Determine the [X, Y] coordinate at the center of the cell enclosing the given text.  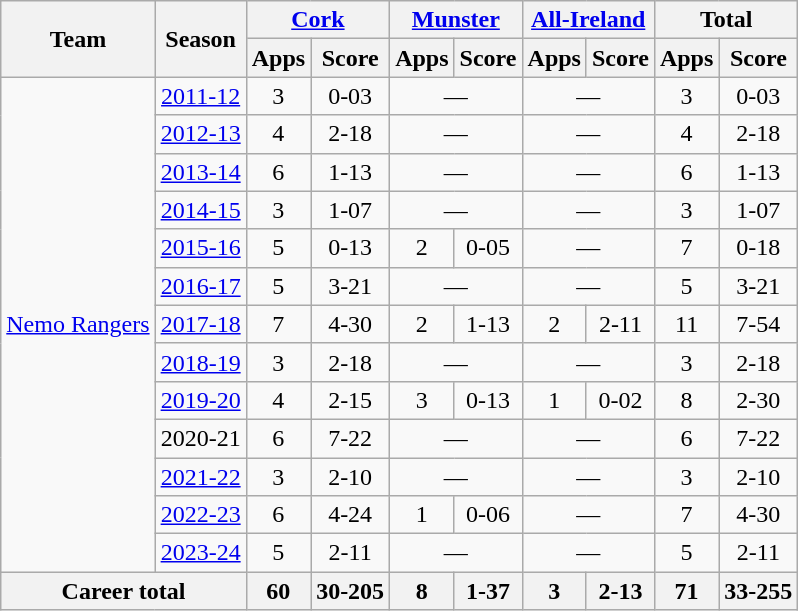
2021-22 [200, 477]
2018-19 [200, 362]
2023-24 [200, 553]
2-30 [758, 400]
71 [686, 591]
Career total [124, 591]
0-02 [620, 400]
0-06 [488, 515]
Cork [318, 20]
0-05 [488, 248]
2013-14 [200, 172]
2017-18 [200, 324]
2019-20 [200, 400]
33-255 [758, 591]
7-54 [758, 324]
2016-17 [200, 286]
2-13 [620, 591]
2014-15 [200, 210]
60 [278, 591]
2011-12 [200, 96]
Total [726, 20]
Season [200, 39]
Nemo Rangers [78, 324]
2022-23 [200, 515]
0-18 [758, 248]
Team [78, 39]
11 [686, 324]
2020-21 [200, 438]
1-37 [488, 591]
2012-13 [200, 134]
30-205 [350, 591]
4-24 [350, 515]
Munster [456, 20]
All-Ireland [588, 20]
2015-16 [200, 248]
2-15 [350, 400]
